Return [x, y] of the center of cell containing provided text 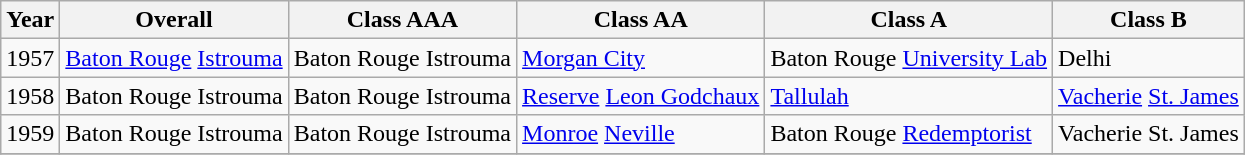
Morgan City [641, 58]
Class AAA [402, 20]
Baton Rouge Redemptorist [909, 134]
Monroe Neville [641, 134]
Class A [909, 20]
Overall [174, 20]
1958 [30, 96]
Baton Rouge University Lab [909, 58]
Class AA [641, 20]
Year [30, 20]
1957 [30, 58]
Delhi [1149, 58]
1959 [30, 134]
Class B [1149, 20]
Tallulah [909, 96]
Reserve Leon Godchaux [641, 96]
